Output the [X, Y] coordinate of the center of the cell containing the given text.  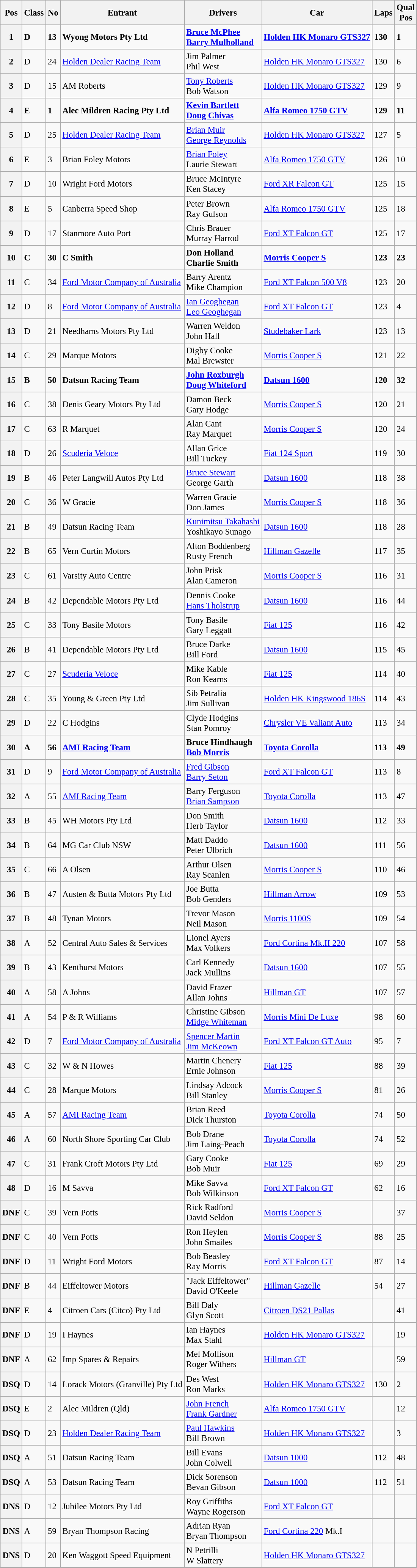
AM Roberts [122, 86]
Laps [384, 13]
R Marquet [122, 429]
Hillman Arrow [317, 894]
Roy Griffiths Wayne Rogerson [223, 1507]
Warren Gracie Don James [223, 503]
Paul Hawkins Bill Brown [223, 1433]
111 [384, 845]
Ford XT Falcon 500 V8 [317, 282]
Jim Palmer Phil West [223, 61]
Bill Evans John Colwell [223, 1457]
Ken Waggott Speed Equipment [122, 1555]
Fred Gibson Barry Seton [223, 772]
110 [384, 870]
Class [34, 13]
Morris Mini De Luxe [317, 1017]
Christine Gibson Midge Whiteman [223, 1017]
Imp Spares & Repairs [122, 1359]
127 [384, 135]
119 [384, 453]
Kevin Bartlett Doug Chivas [223, 111]
87 [384, 1262]
Barry Arentz Mike Champion [223, 282]
Citroen DS21 Pallas [317, 1310]
Mel Mollison Roger Withers [223, 1359]
C Smith [122, 258]
Needhams Motors Pty Ltd [122, 331]
Brian Muir George Reynolds [223, 135]
Lorack Motors (Granville) Pty Ltd [122, 1384]
Tony Basile Gary Leggatt [223, 625]
Frank Croft Motors Pty Ltd [122, 1164]
Carl Kennedy Jack Mullins [223, 967]
C Hodgins [122, 723]
Bruce Darke Bill Ford [223, 649]
Chris Brauer Murray Harrod [223, 233]
Alec Mildren Racing Pty Ltd [122, 111]
Gary Cooke Bob Muir [223, 1164]
Lindsay Adcock Bill Stanley [223, 1090]
69 [384, 1164]
64 [53, 845]
Brian Foley Laurie Stewart [223, 159]
Matt Daddo Peter Ulbrich [223, 845]
Mike Savva Bob Wilkinson [223, 1188]
A Johns [122, 993]
Clyde Hodgins Stan Pomroy [223, 723]
Digby Cooke Mal Brewster [223, 356]
Tynan Motors [122, 919]
Varsity Auto Centre [122, 576]
W Gracie [122, 503]
117 [384, 551]
Arthur Olsen Ray Scanlen [223, 870]
John Roxburgh Doug Whiteford [223, 380]
Alton Boddenberg Rusty French [223, 551]
Alan Cant Ray Marquet [223, 429]
66 [53, 870]
Ford XR Falcon GT [317, 184]
M Savva [122, 1188]
98 [384, 1017]
Peter Brown Ray Gulson [223, 209]
Studebaker Lark [317, 331]
Damon Beck Gary Hodge [223, 404]
Bruce Stewart George Garth [223, 478]
95 [384, 1041]
61 [53, 576]
MG Car Club NSW [122, 845]
Sib Petralia Jim Sullivan [223, 698]
65 [53, 551]
126 [384, 159]
Eiffeltower Motors [122, 1286]
Barry Ferguson Brian Sampson [223, 796]
P & R Williams [122, 1017]
115 [384, 649]
David Frazer Allan Johns [223, 993]
W & N Howes [122, 1065]
Don Smith Herb Taylor [223, 821]
Kunimitsu Takahashi Yoshikayo Sunago [223, 527]
Don Holland Charlie Smith [223, 258]
Rick Radford David Seldon [223, 1212]
A Olsen [122, 870]
Trevor Mason Neil Mason [223, 919]
Brian Foley Motors [122, 159]
Lionel Ayers Max Volkers [223, 943]
Bob Drane Jim Laing-Peach [223, 1139]
Ian Haynes Max Stahl [223, 1335]
WH Motors Pty Ltd [122, 821]
Des West Ron Marks [223, 1384]
John French Frank Gardner [223, 1409]
Warren Weldon John Hall [223, 331]
Joe Butta Bob Genders [223, 894]
Wyong Motors Pty Ltd [122, 37]
Jubilee Motors Pty Ltd [122, 1507]
Spencer Martin Jim McKeown [223, 1041]
Martin Chenery Ernie Johnson [223, 1065]
121 [384, 356]
Tony Roberts Bob Watson [223, 86]
Bruce Hindhaugh Bob Morris [223, 748]
No [53, 13]
Holden HK Kingswood 186S [317, 698]
Tony Basile Motors [122, 625]
Drivers [223, 13]
Stanmore Auto Port [122, 233]
Young & Green Pty Ltd [122, 698]
Dick Sorenson Bevan Gibson [223, 1482]
Vern Curtin Motors [122, 551]
Bryan Thompson Racing [122, 1531]
Bruce McPhee Barry Mulholland [223, 37]
North Shore Sporting Car Club [122, 1139]
Bruce McIntyre Ken Stacey [223, 184]
Bob Beasley Ray Morris [223, 1262]
Ford XT Falcon GT Auto [317, 1041]
Ford Cortina 220 Mk.I [317, 1531]
Ron Heylen John Smailes [223, 1237]
Ford Cortina Mk.II 220 [317, 943]
Allan Grice Bill Tuckey [223, 453]
Dennis Cooke Hans Tholstrup [223, 601]
Mike Kable Ron Kearns [223, 674]
Bill Daly Glyn Scott [223, 1310]
N Petrilli W Slattery [223, 1555]
Central Auto Sales & Services [122, 943]
Austen & Butta Motors Pty Ltd [122, 894]
Peter Langwill Autos Pty Ltd [122, 478]
Citroen Cars (Citco) Pty Ltd [122, 1310]
I Haynes [122, 1335]
Fiat 124 Sport [317, 453]
Denis Geary Motors Pty Ltd [122, 404]
Ian Geoghegan Leo Geoghegan [223, 306]
63 [53, 429]
Canberra Speed Shop [122, 209]
Car [317, 13]
Entrant [122, 13]
Morris 1100S [317, 919]
Kenthurst Motors [122, 967]
John Prisk Alan Cameron [223, 576]
Alec Mildren (Qld) [122, 1409]
Adrian Ryan Bryan Thompson [223, 1531]
Brian Reed Dick Thurston [223, 1115]
QualPos [406, 13]
81 [384, 1090]
Pos [11, 13]
"Jack Eiffeltower" David O'Keefe [223, 1286]
Chrysler VE Valiant Auto [317, 723]
